Output the [X, Y] coordinate of the center of the cell containing the given text.  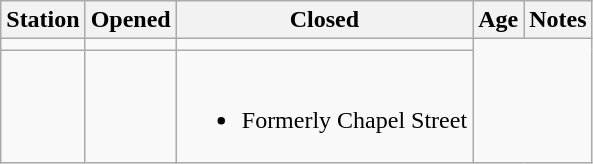
Station [43, 20]
Opened [130, 20]
Age [498, 20]
Closed [324, 20]
Formerly Chapel Street [324, 106]
Notes [558, 20]
